Identify which cell holds the provided text, then report its (x, y) central coordinate. 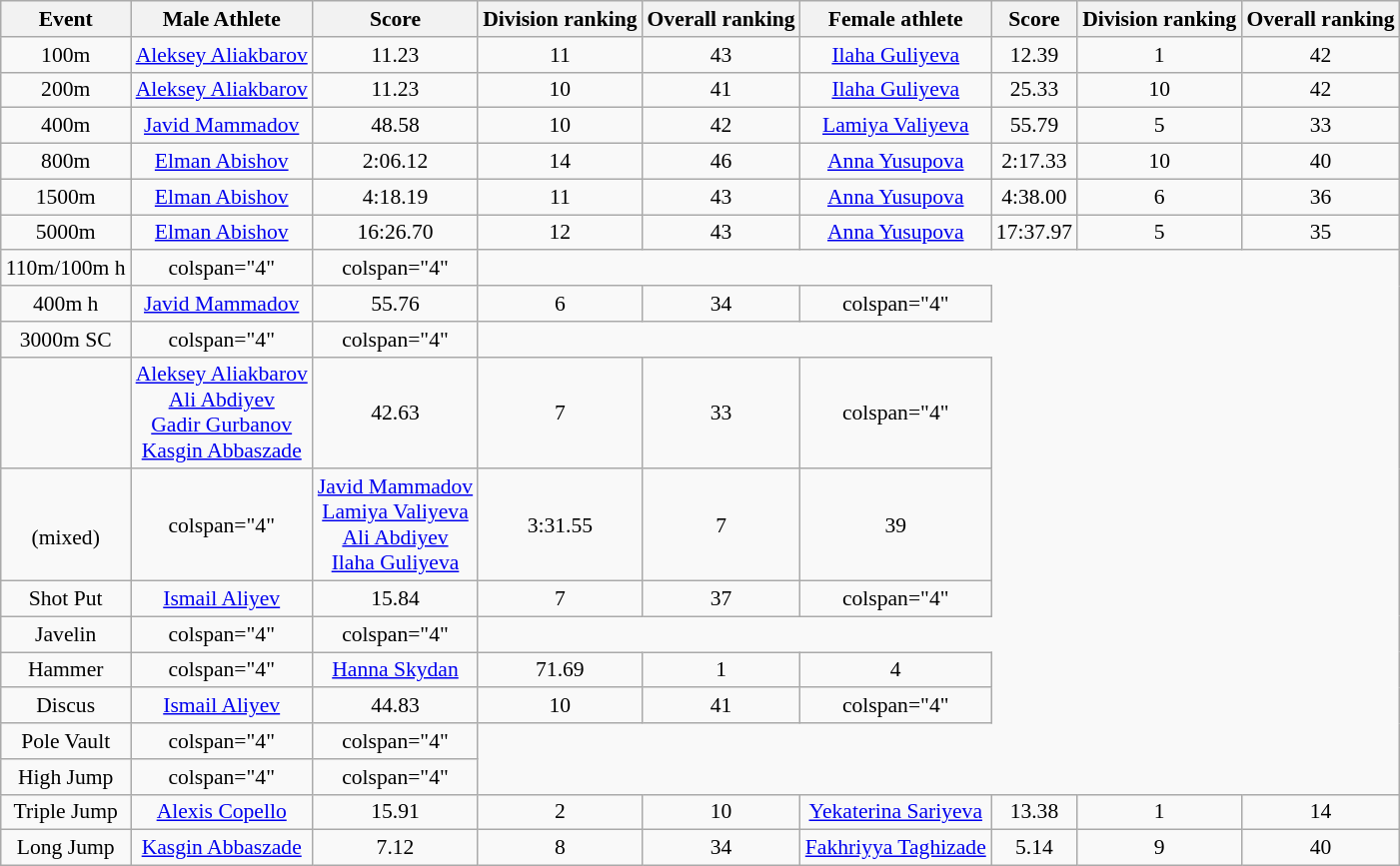
Event (66, 19)
100m (66, 55)
Aleksey AliakbarovAli AbdiyevGadir GurbanovKasgin Abbaszade (222, 413)
Discus (66, 706)
High Jump (66, 777)
(mixed) (66, 525)
Male Athlete (222, 19)
37 (720, 599)
2:17.33 (1034, 162)
9 (1159, 848)
16:26.70 (396, 233)
35 (1320, 233)
3:31.55 (560, 525)
Kasgin Abbaszade (222, 848)
Lamiya Valiyeva (895, 126)
15.84 (396, 599)
8 (560, 848)
2:06.12 (396, 162)
46 (720, 162)
Pole Vault (66, 741)
Fakhriyya Taghizade (895, 848)
4:38.00 (1034, 197)
12 (560, 233)
7.12 (396, 848)
110m/100m h (66, 269)
400m (66, 126)
25.33 (1034, 90)
1500m (66, 197)
Female athlete (895, 19)
2 (560, 812)
Yekaterina Sariyeva (895, 812)
12.39 (1034, 55)
Long Jump (66, 848)
4:18.19 (396, 197)
44.83 (396, 706)
Hammer (66, 670)
Hanna Skydan (396, 670)
5000m (66, 233)
Javid MammadovLamiya ValiyevaAli AbdiyevIlaha Guliyeva (396, 525)
3000m SC (66, 340)
15.91 (396, 812)
17:37.97 (1034, 233)
200m (66, 90)
Triple Jump (66, 812)
55.79 (1034, 126)
13.38 (1034, 812)
Alexis Copello (222, 812)
Javelin (66, 634)
48.58 (396, 126)
42.63 (396, 413)
71.69 (560, 670)
36 (1320, 197)
5.14 (1034, 848)
800m (66, 162)
4 (895, 670)
55.76 (396, 304)
Shot Put (66, 599)
400m h (66, 304)
39 (895, 525)
